For the text-containing cell, return its midpoint in [X, Y] coordinate format. 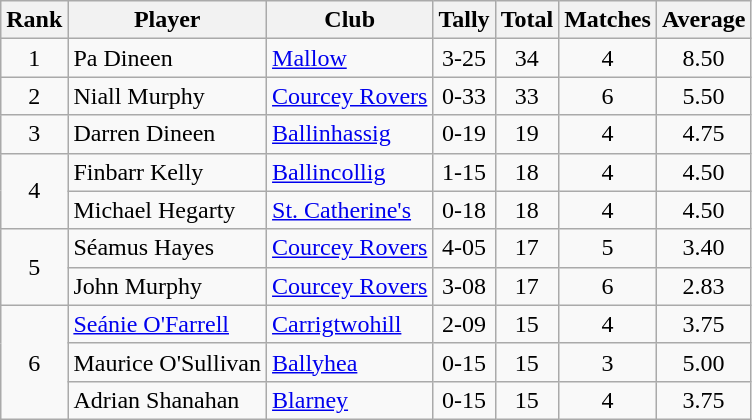
John Murphy [168, 286]
1-15 [464, 172]
0-33 [464, 96]
Darren Dineen [168, 134]
Total [527, 20]
3-25 [464, 58]
Ballyhea [350, 362]
1 [34, 58]
0-18 [464, 210]
8.50 [704, 58]
Adrian Shanahan [168, 400]
Seánie O'Farrell [168, 324]
Ballinhassig [350, 134]
33 [527, 96]
2-09 [464, 324]
Tally [464, 20]
Average [704, 20]
2.83 [704, 286]
Carrigtwohill [350, 324]
19 [527, 134]
Blarney [350, 400]
5.50 [704, 96]
Pa Dineen [168, 58]
Michael Hegarty [168, 210]
Matches [608, 20]
St. Catherine's [350, 210]
0-19 [464, 134]
4-05 [464, 248]
Mallow [350, 58]
34 [527, 58]
3.40 [704, 248]
Ballincollig [350, 172]
5.00 [704, 362]
3-08 [464, 286]
Player [168, 20]
Niall Murphy [168, 96]
Rank [34, 20]
2 [34, 96]
4.75 [704, 134]
Club [350, 20]
Maurice O'Sullivan [168, 362]
Finbarr Kelly [168, 172]
Séamus Hayes [168, 248]
